Search for the cell housing the specified text and yield its (X, Y) center coordinate. 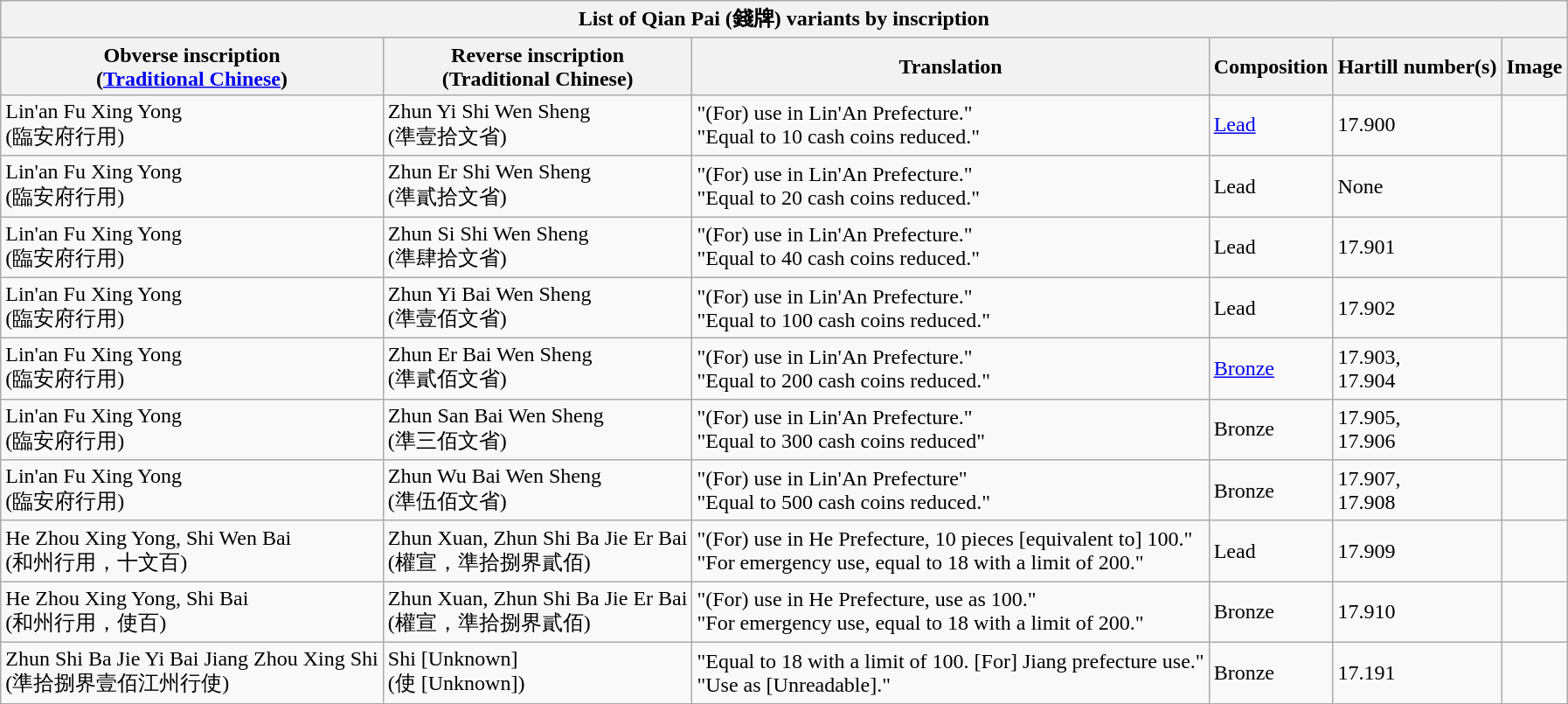
17.900 (1418, 125)
17.907,17.908 (1418, 491)
"(For) use in Lin'An Prefecture.""Equal to 300 cash coins reduced" (951, 429)
Image (1535, 66)
17.902 (1418, 308)
Zhun Er Shi Wen Sheng(準貳拾文省) (538, 186)
Zhun Yi Shi Wen Sheng(準壹拾文省) (538, 125)
"Equal to 18 with a limit of 100. [For] Jiang prefecture use.""Use as [Unreadable]." (951, 673)
17.903,17.904 (1418, 369)
List of Qian Pai (錢牌) variants by inscription (784, 19)
"(For) use in He Prefecture, use as 100.""For emergency use, equal to 18 with a limit of 200." (951, 612)
"(For) use in Lin'An Prefecture""Equal to 500 cash coins reduced." (951, 491)
He Zhou Xing Yong, Shi Bai(和州行用，使百) (192, 612)
"(For) use in Lin'An Prefecture.""Equal to 10 cash coins reduced." (951, 125)
"(For) use in He Prefecture, 10 pieces [equivalent to] 100.""For emergency use, equal to 18 with a limit of 200." (951, 551)
Composition (1271, 66)
"(For) use in Lin'An Prefecture.""Equal to 200 cash coins reduced." (951, 369)
Zhun Wu Bai Wen Sheng(準伍佰文省) (538, 491)
17.905,17.906 (1418, 429)
Obverse inscription(Traditional Chinese) (192, 66)
"(For) use in Lin'An Prefecture.""Equal to 100 cash coins reduced." (951, 308)
17.910 (1418, 612)
"(For) use in Lin'An Prefecture.""Equal to 20 cash coins reduced." (951, 186)
Translation (951, 66)
Zhun San Bai Wen Sheng(準三佰文省) (538, 429)
Shi [Unknown](使 [Unknown]) (538, 673)
17.909 (1418, 551)
Zhun Er Bai Wen Sheng(準貳佰文省) (538, 369)
Zhun Shi Ba Jie Yi Bai Jiang Zhou Xing Shi(準拾捌界壹佰江州行使) (192, 673)
17.191 (1418, 673)
He Zhou Xing Yong, Shi Wen Bai(和州行用，十文百) (192, 551)
Reverse inscription(Traditional Chinese) (538, 66)
None (1418, 186)
Zhun Yi Bai Wen Sheng(準壹佰文省) (538, 308)
"(For) use in Lin'An Prefecture.""Equal to 40 cash coins reduced." (951, 247)
17.901 (1418, 247)
Hartill number(s) (1418, 66)
Zhun Si Shi Wen Sheng(準肆拾文省) (538, 247)
